Find where the given text appears and provide that cell's center as [X, Y] coordinate. 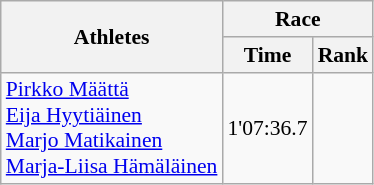
Time [267, 55]
Race [298, 19]
Athletes [112, 36]
Pirkko MäättäEija HyytiäinenMarjo MatikainenMarja-Liisa Hämäläinen [112, 128]
1'07:36.7 [267, 128]
Rank [344, 55]
